Locate the cell with the specified text and output its [x, y] center coordinate. 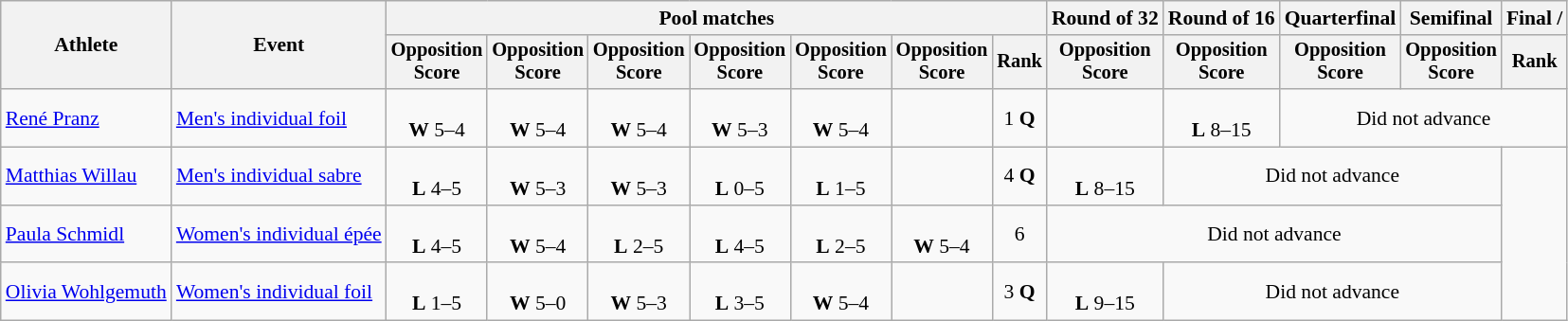
Matthias Willau [86, 176]
Athlete [86, 45]
Round of 32 [1105, 18]
Olivia Wohlgemuth [86, 292]
L 9–15 [1105, 292]
René Pranz [86, 117]
1 Q [1019, 117]
Pool matches [716, 18]
Event [279, 45]
6 [1019, 235]
Round of 16 [1222, 18]
Quarterfinal [1341, 18]
Final / [1535, 18]
Women's individual épée [279, 235]
Semifinal [1451, 18]
Women's individual foil [279, 292]
L 0–5 [741, 176]
Paula Schmidl [86, 235]
L 3–5 [741, 292]
Men's individual sabre [279, 176]
4 Q [1019, 176]
3 Q [1019, 292]
W 5–0 [538, 292]
Men's individual foil [279, 117]
